Pinpoint the cell where the given text exists, returning its [x, y] midpoint coordinate. 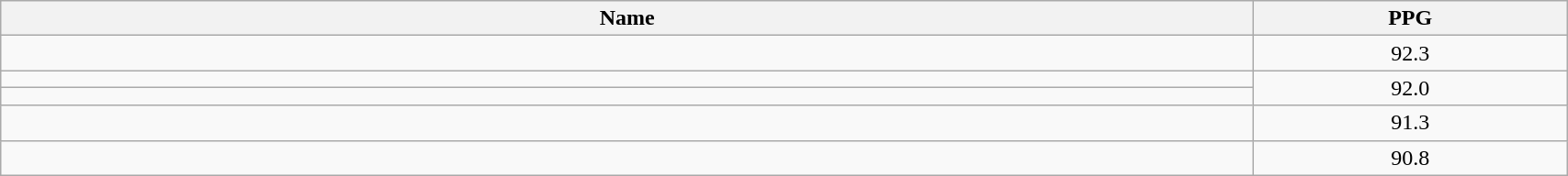
PPG [1411, 18]
92.0 [1411, 88]
Name [627, 18]
90.8 [1411, 158]
91.3 [1411, 123]
92.3 [1411, 53]
